Find where the given text appears and provide that cell's center as (X, Y) coordinate. 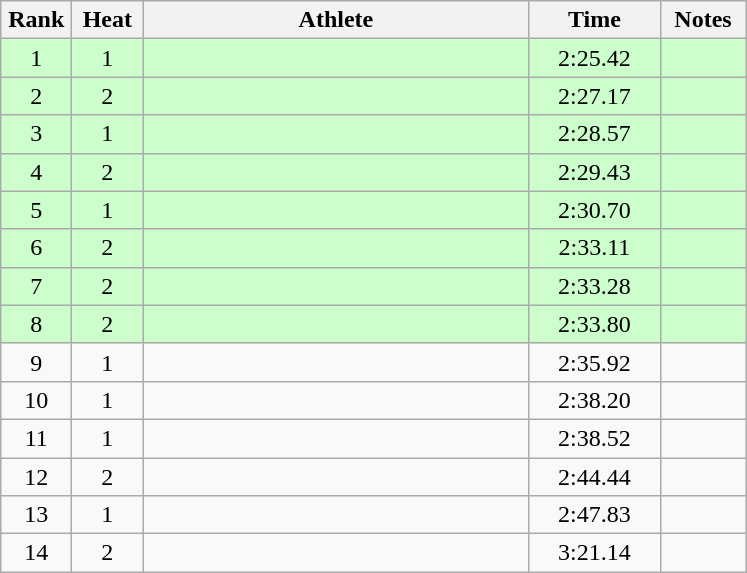
5 (36, 210)
2:47.83 (594, 515)
2:28.57 (594, 134)
2:27.17 (594, 96)
11 (36, 438)
6 (36, 248)
Athlete (336, 20)
2:44.44 (594, 477)
Heat (108, 20)
2:38.20 (594, 400)
2:35.92 (594, 362)
2:33.11 (594, 248)
Notes (703, 20)
2:33.80 (594, 324)
2:25.42 (594, 58)
10 (36, 400)
Time (594, 20)
8 (36, 324)
2:29.43 (594, 172)
3:21.14 (594, 553)
7 (36, 286)
2:33.28 (594, 286)
14 (36, 553)
Rank (36, 20)
4 (36, 172)
2:30.70 (594, 210)
12 (36, 477)
2:38.52 (594, 438)
3 (36, 134)
9 (36, 362)
13 (36, 515)
